Detect which cell encompasses the target text, then output its [x, y] center coordinate. 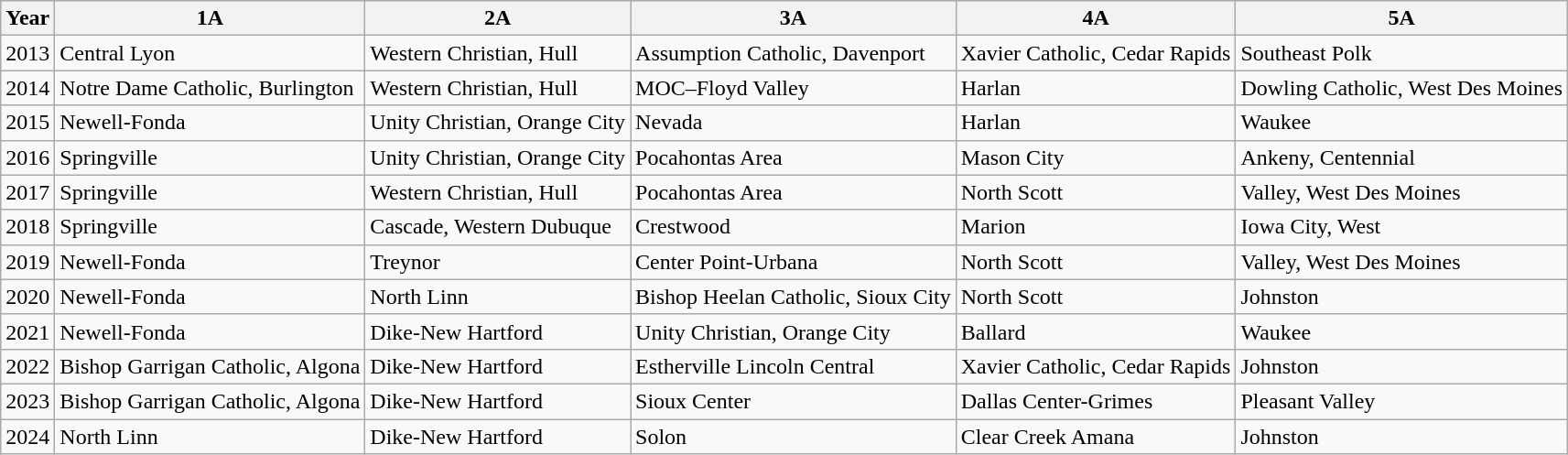
Nevada [794, 123]
Southeast Polk [1402, 53]
Notre Dame Catholic, Burlington [211, 88]
Central Lyon [211, 53]
2019 [27, 262]
Crestwood [794, 227]
2014 [27, 88]
Year [27, 18]
2018 [27, 227]
3A [794, 18]
2021 [27, 331]
Estherville Lincoln Central [794, 366]
Center Point-Urbana [794, 262]
Iowa City, West [1402, 227]
2023 [27, 401]
4A [1096, 18]
Dallas Center-Grimes [1096, 401]
Bishop Heelan Catholic, Sioux City [794, 297]
Ankeny, Centennial [1402, 157]
Treynor [498, 262]
Sioux Center [794, 401]
Cascade, Western Dubuque [498, 227]
Dowling Catholic, West Des Moines [1402, 88]
2013 [27, 53]
Solon [794, 437]
Marion [1096, 227]
Assumption Catholic, Davenport [794, 53]
2020 [27, 297]
Ballard [1096, 331]
MOC–Floyd Valley [794, 88]
2016 [27, 157]
2022 [27, 366]
2017 [27, 192]
2015 [27, 123]
Pleasant Valley [1402, 401]
1A [211, 18]
2024 [27, 437]
5A [1402, 18]
Clear Creek Amana [1096, 437]
2A [498, 18]
Mason City [1096, 157]
